Provide the [X, Y] coordinate of the cell's center where the given text is located.  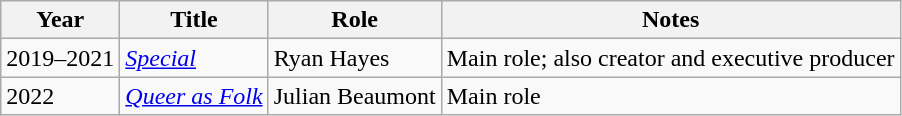
Year [60, 20]
Main role [670, 96]
2022 [60, 96]
Notes [670, 20]
Main role; also creator and executive producer [670, 58]
Special [194, 58]
Julian Beaumont [354, 96]
Title [194, 20]
Role [354, 20]
Queer as Folk [194, 96]
2019–2021 [60, 58]
Ryan Hayes [354, 58]
